Return the [X, Y] coordinate for the center point of the cell that contains the specified text.  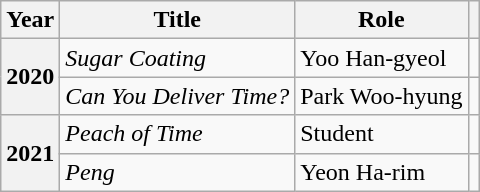
Park Woo-hyung [382, 96]
Peach of Time [178, 134]
Student [382, 134]
2021 [30, 153]
Role [382, 20]
Peng [178, 172]
2020 [30, 77]
Sugar Coating [178, 58]
Can You Deliver Time? [178, 96]
Title [178, 20]
Year [30, 20]
Yoo Han-gyeol [382, 58]
Yeon Ha-rim [382, 172]
